Output the (x, y) coordinate of the center of the cell containing the given text.  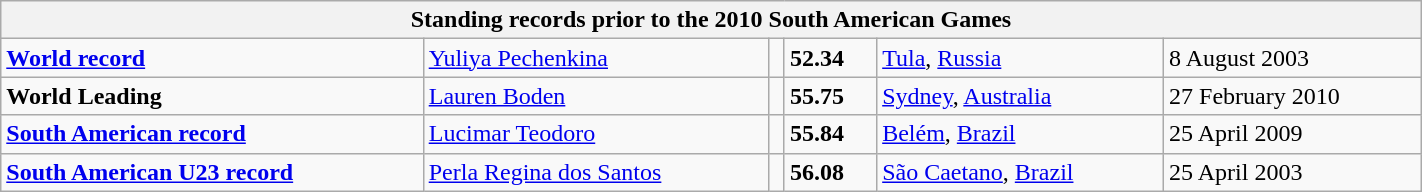
55.84 (830, 134)
27 February 2010 (1293, 96)
Tula, Russia (1020, 58)
South American U23 record (212, 172)
Sydney, Australia (1020, 96)
Lucimar Teodoro (596, 134)
52.34 (830, 58)
8 August 2003 (1293, 58)
Lauren Boden (596, 96)
South American record (212, 134)
Standing records prior to the 2010 South American Games (711, 20)
Belém, Brazil (1020, 134)
Perla Regina dos Santos (596, 172)
World record (212, 58)
56.08 (830, 172)
55.75 (830, 96)
25 April 2009 (1293, 134)
São Caetano, Brazil (1020, 172)
Yuliya Pechenkina (596, 58)
25 April 2003 (1293, 172)
World Leading (212, 96)
